For the text-containing cell, return its midpoint in [X, Y] coordinate format. 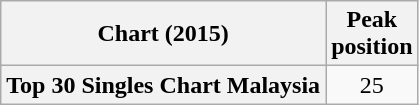
Peakposition [372, 34]
Top 30 Singles Chart Malaysia [164, 85]
25 [372, 85]
Chart (2015) [164, 34]
